Extract the [x, y] coordinate from the center of the cell holding the provided text.  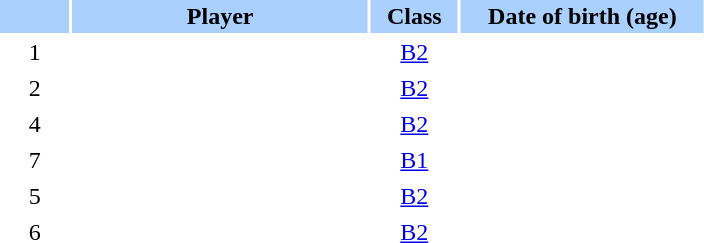
Class [414, 16]
Date of birth (age) [582, 16]
Player [220, 16]
7 [34, 160]
B1 [414, 160]
4 [34, 124]
1 [34, 52]
2 [34, 88]
5 [34, 196]
